Scan for the cell matching the given text and deliver its (X, Y) coordinate at center. 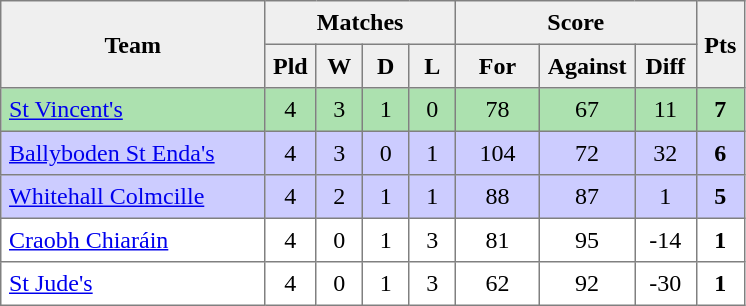
78 (497, 110)
-30 (666, 284)
Score (576, 23)
L (432, 66)
Diff (666, 66)
Pts (720, 44)
2 (339, 197)
-14 (666, 240)
6 (720, 153)
St Vincent's (133, 110)
Ballyboden St Enda's (133, 153)
11 (666, 110)
87 (586, 197)
104 (497, 153)
Matches (360, 23)
Pld (290, 66)
5 (720, 197)
Against (586, 66)
62 (497, 284)
67 (586, 110)
W (339, 66)
81 (497, 240)
Craobh Chiaráin (133, 240)
88 (497, 197)
For (497, 66)
32 (666, 153)
D (385, 66)
7 (720, 110)
St Jude's (133, 284)
72 (586, 153)
92 (586, 284)
Team (133, 44)
Whitehall Colmcille (133, 197)
95 (586, 240)
